Return the [x, y] coordinate for the center point of the cell that contains the specified text.  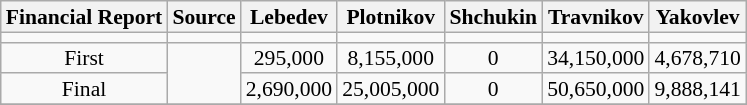
Financial Report [84, 16]
Travnikov [596, 16]
34,150,000 [596, 58]
8,155,000 [390, 58]
2,690,000 [289, 90]
Yakovlev [697, 16]
Lebedev [289, 16]
Source [204, 16]
9,888,141 [697, 90]
295,000 [289, 58]
First [84, 58]
Final [84, 90]
25,005,000 [390, 90]
Shchukin [493, 16]
4,678,710 [697, 58]
Plotnikov [390, 16]
50,650,000 [596, 90]
